Pinpoint the cell where the given text exists, returning its (X, Y) midpoint coordinate. 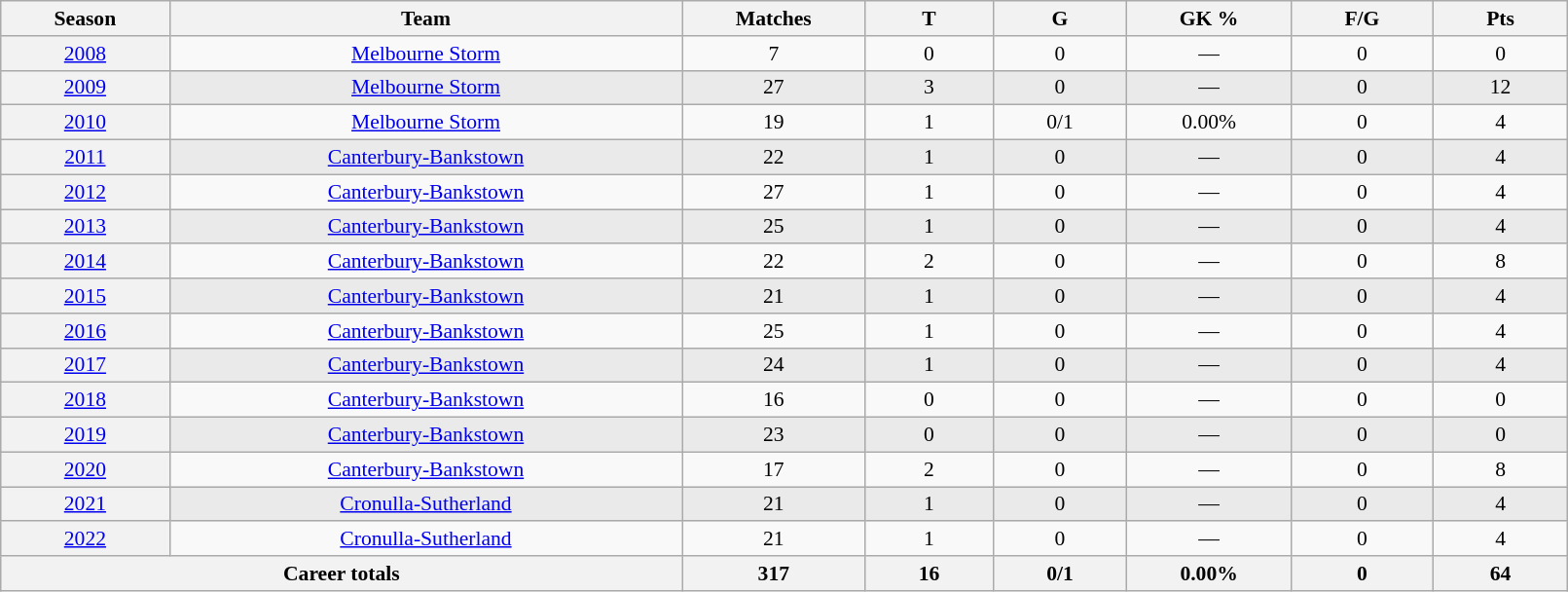
2018 (86, 400)
T (930, 18)
2009 (86, 88)
Team (426, 18)
2013 (86, 227)
2014 (86, 262)
17 (774, 469)
64 (1501, 573)
2019 (86, 435)
2011 (86, 158)
G (1059, 18)
Season (86, 18)
317 (774, 573)
F/G (1363, 18)
2021 (86, 504)
12 (1501, 88)
2015 (86, 296)
2008 (86, 54)
3 (930, 88)
Matches (774, 18)
2012 (86, 192)
24 (774, 365)
2010 (86, 123)
23 (774, 435)
19 (774, 123)
GK % (1209, 18)
2020 (86, 469)
2016 (86, 331)
2017 (86, 365)
Pts (1501, 18)
Career totals (342, 573)
7 (774, 54)
2022 (86, 539)
